Determine the [x, y] coordinate at the center of the cell enclosing the given text.  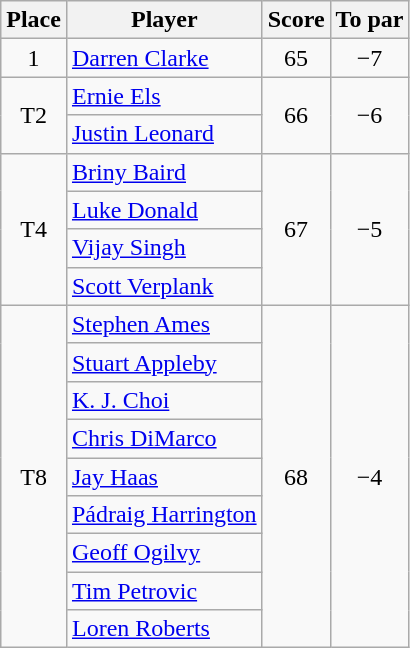
Tim Petrovic [164, 591]
68 [296, 476]
−7 [370, 58]
65 [296, 58]
Briny Baird [164, 172]
Stephen Ames [164, 324]
Scott Verplank [164, 286]
−6 [370, 115]
To par [370, 20]
T8 [34, 476]
Player [164, 20]
T4 [34, 229]
K. J. Choi [164, 400]
66 [296, 115]
Chris DiMarco [164, 438]
Stuart Appleby [164, 362]
Jay Haas [164, 477]
Darren Clarke [164, 58]
T2 [34, 115]
Loren Roberts [164, 629]
Luke Donald [164, 210]
−5 [370, 229]
Justin Leonard [164, 134]
Geoff Ogilvy [164, 553]
67 [296, 229]
Pádraig Harrington [164, 515]
Vijay Singh [164, 248]
Score [296, 20]
Place [34, 20]
1 [34, 58]
Ernie Els [164, 96]
−4 [370, 476]
